Identify which cell holds the provided text, then report its (X, Y) central coordinate. 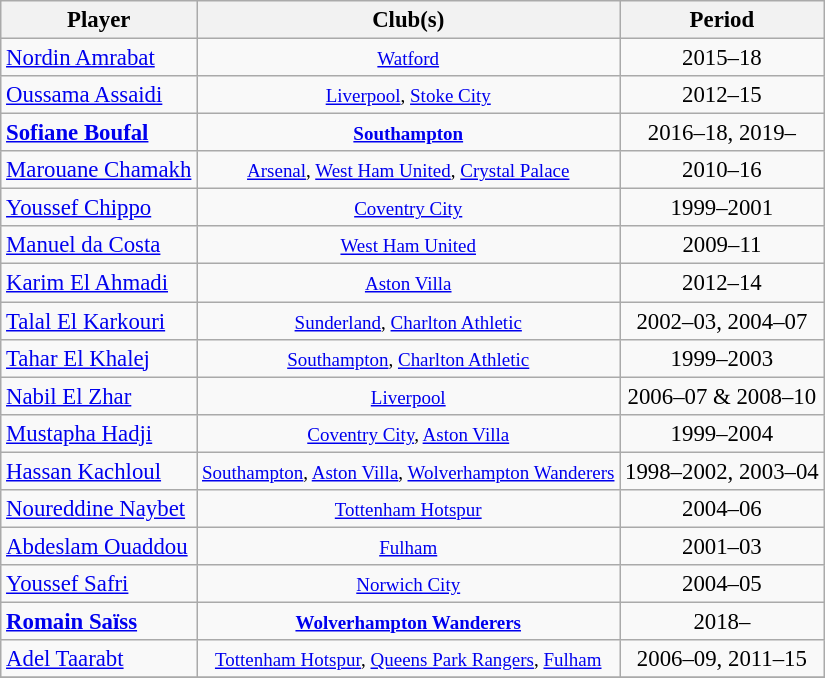
Nabil El Zhar (99, 396)
Hassan Kachloul (99, 471)
Nordin Amrabat (99, 58)
Fulham (408, 546)
2012–15 (722, 95)
1999–2003 (722, 358)
1999–2001 (722, 208)
2018– (722, 621)
Wolverhampton Wanderers (408, 621)
Tottenham Hotspur, Queens Park Rangers, Fulham (408, 659)
2006–07 & 2008–10 (722, 396)
Arsenal, West Ham United, Crystal Palace (408, 170)
1999–2004 (722, 433)
Noureddine Naybet (99, 509)
Liverpool, Stoke City (408, 95)
Karim El Ahmadi (99, 283)
Southampton, Charlton Athletic (408, 358)
2004–05 (722, 584)
Norwich City (408, 584)
Talal El Karkouri (99, 321)
West Ham United (408, 245)
Tahar El Khalej (99, 358)
2016–18, 2019– (722, 133)
2012–14 (722, 283)
Abdeslam Ouaddou (99, 546)
Adel Taarabt (99, 659)
2002–03, 2004–07 (722, 321)
Sofiane Boufal (99, 133)
Romain Saïss (99, 621)
2010–16 (722, 170)
1998–2002, 2003–04 (722, 471)
2004–06 (722, 509)
Liverpool (408, 396)
Aston Villa (408, 283)
Marouane Chamakh (99, 170)
Southampton (408, 133)
Coventry City (408, 208)
Southampton, Aston Villa, Wolverhampton Wanderers (408, 471)
Watford (408, 58)
Oussama Assaidi (99, 95)
2015–18 (722, 58)
2001–03 (722, 546)
Sunderland, Charlton Athletic (408, 321)
Club(s) (408, 20)
Coventry City, Aston Villa (408, 433)
2006–09, 2011–15 (722, 659)
Mustapha Hadji (99, 433)
Player (99, 20)
Tottenham Hotspur (408, 509)
2009–11 (722, 245)
Manuel da Costa (99, 245)
Period (722, 20)
Youssef Safri (99, 584)
Youssef Chippo (99, 208)
